From the cell containing the given text, extract its center point as (x, y) coordinate. 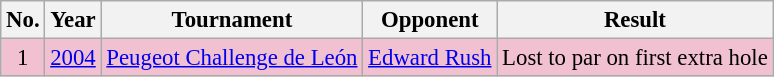
Year (73, 20)
Edward Rush (430, 58)
Lost to par on first extra hole (635, 58)
Tournament (232, 20)
Result (635, 20)
1 (23, 58)
Peugeot Challenge de León (232, 58)
No. (23, 20)
2004 (73, 58)
Opponent (430, 20)
